Search for the cell housing the specified text and yield its [X, Y] center coordinate. 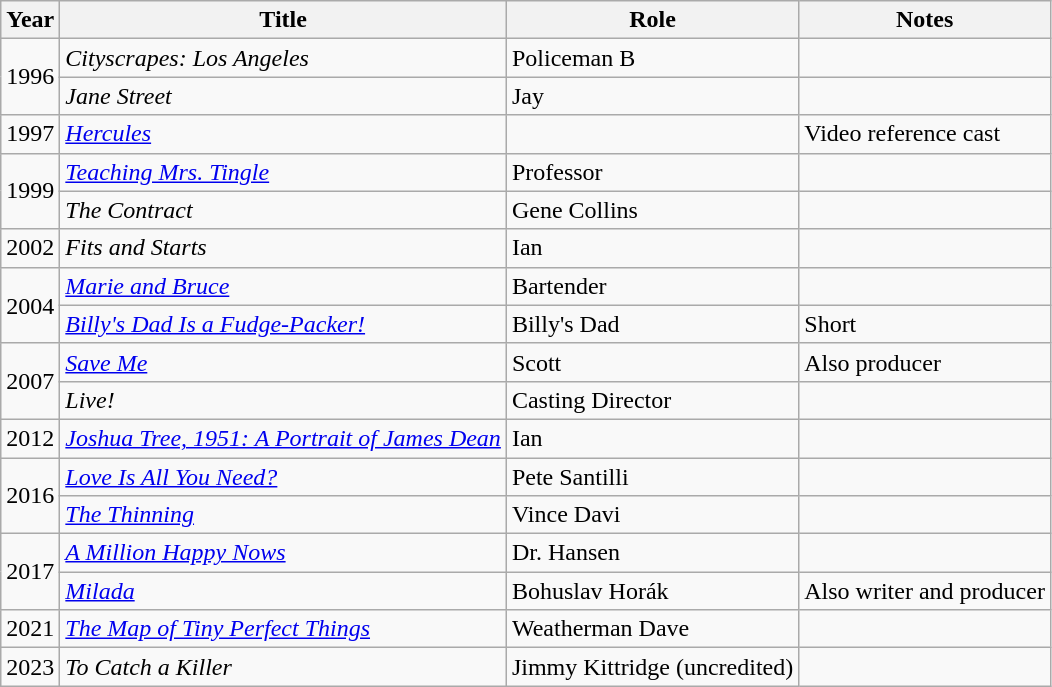
Jane Street [284, 96]
Also writer and producer [925, 591]
Notes [925, 20]
Professor [652, 172]
Casting Director [652, 400]
2017 [30, 572]
A Million Happy Nows [284, 553]
Title [284, 20]
Vince Davi [652, 515]
1999 [30, 191]
Jimmy Kittridge (uncredited) [652, 667]
2023 [30, 667]
2016 [30, 496]
Fits and Starts [284, 248]
Policeman B [652, 58]
The Thinning [284, 515]
2007 [30, 381]
To Catch a Killer [284, 667]
Pete Santilli [652, 477]
Save Me [284, 362]
The Contract [284, 210]
Jay [652, 96]
Scott [652, 362]
Gene Collins [652, 210]
2004 [30, 305]
2002 [30, 248]
Teaching Mrs. Tingle [284, 172]
The Map of Tiny Perfect Things [284, 629]
Billy's Dad [652, 324]
Bohuslav Horák [652, 591]
1996 [30, 77]
Live! [284, 400]
Billy's Dad Is a Fudge-Packer! [284, 324]
Video reference cast [925, 134]
Marie and Bruce [284, 286]
2012 [30, 438]
Cityscrapes: Los Angeles [284, 58]
Hercules [284, 134]
Love Is All You Need? [284, 477]
2021 [30, 629]
Weatherman Dave [652, 629]
Bartender [652, 286]
Role [652, 20]
Short [925, 324]
1997 [30, 134]
Joshua Tree, 1951: A Portrait of James Dean [284, 438]
Dr. Hansen [652, 553]
Year [30, 20]
Milada [284, 591]
Also producer [925, 362]
